Return [X, Y] of the center of cell containing provided text 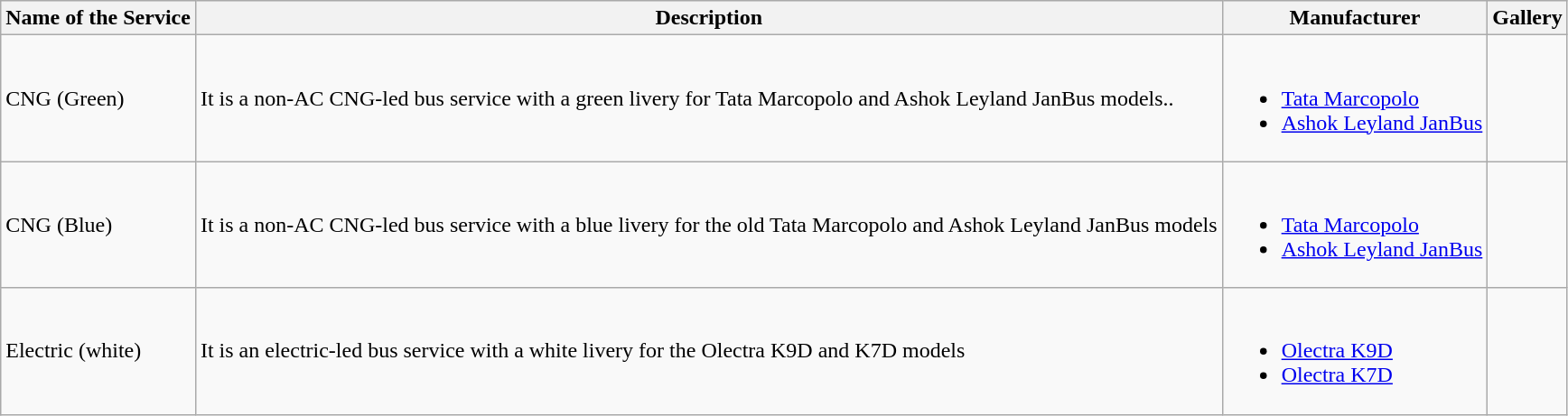
Olectra K9DOlectra K7D [1355, 351]
Gallery [1527, 18]
CNG (Green) [98, 98]
Name of the Service [98, 18]
Description [708, 18]
It is an electric-led bus service with a white livery for the Olectra K9D and K7D models [708, 351]
Electric (white) [98, 351]
CNG (Blue) [98, 225]
It is a non-AC CNG-led bus service with a blue livery for the old Tata Marcopolo and Ashok Leyland JanBus models [708, 225]
Manufacturer [1355, 18]
It is a non-AC CNG-led bus service with a green livery for Tata Marcopolo and Ashok Leyland JanBus models.. [708, 98]
